From the cell containing the given text, extract its center point as (x, y) coordinate. 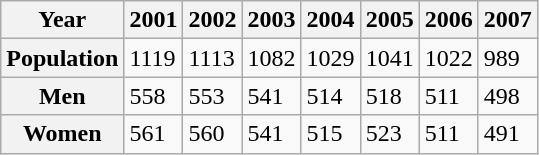
Women (62, 134)
1119 (154, 58)
989 (508, 58)
2003 (272, 20)
561 (154, 134)
2007 (508, 20)
2005 (390, 20)
515 (330, 134)
1022 (448, 58)
560 (212, 134)
558 (154, 96)
Population (62, 58)
498 (508, 96)
1082 (272, 58)
2002 (212, 20)
2001 (154, 20)
2004 (330, 20)
1113 (212, 58)
Men (62, 96)
514 (330, 96)
523 (390, 134)
Year (62, 20)
491 (508, 134)
1029 (330, 58)
518 (390, 96)
2006 (448, 20)
1041 (390, 58)
553 (212, 96)
